Provide the (X, Y) coordinate of the cell's center where the given text is located.  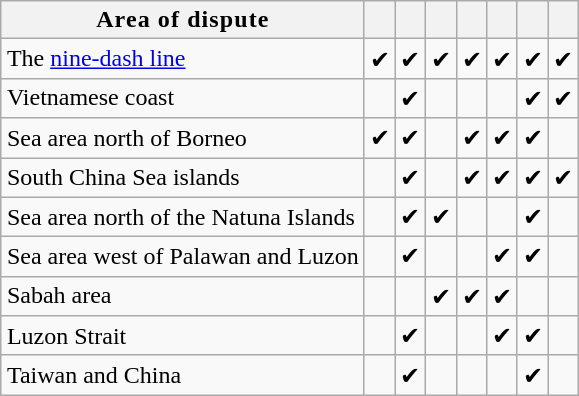
Sabah area (182, 296)
South China Sea islands (182, 178)
Sea area north of Borneo (182, 138)
Luzon Strait (182, 336)
Vietnamese coast (182, 98)
The nine-dash line (182, 59)
Taiwan and China (182, 375)
Sea area north of the Natuna Islands (182, 217)
Sea area west of Palawan and Luzon (182, 257)
Area of dispute (182, 20)
